Provide the (X, Y) coordinate of the cell's center where the given text is located.  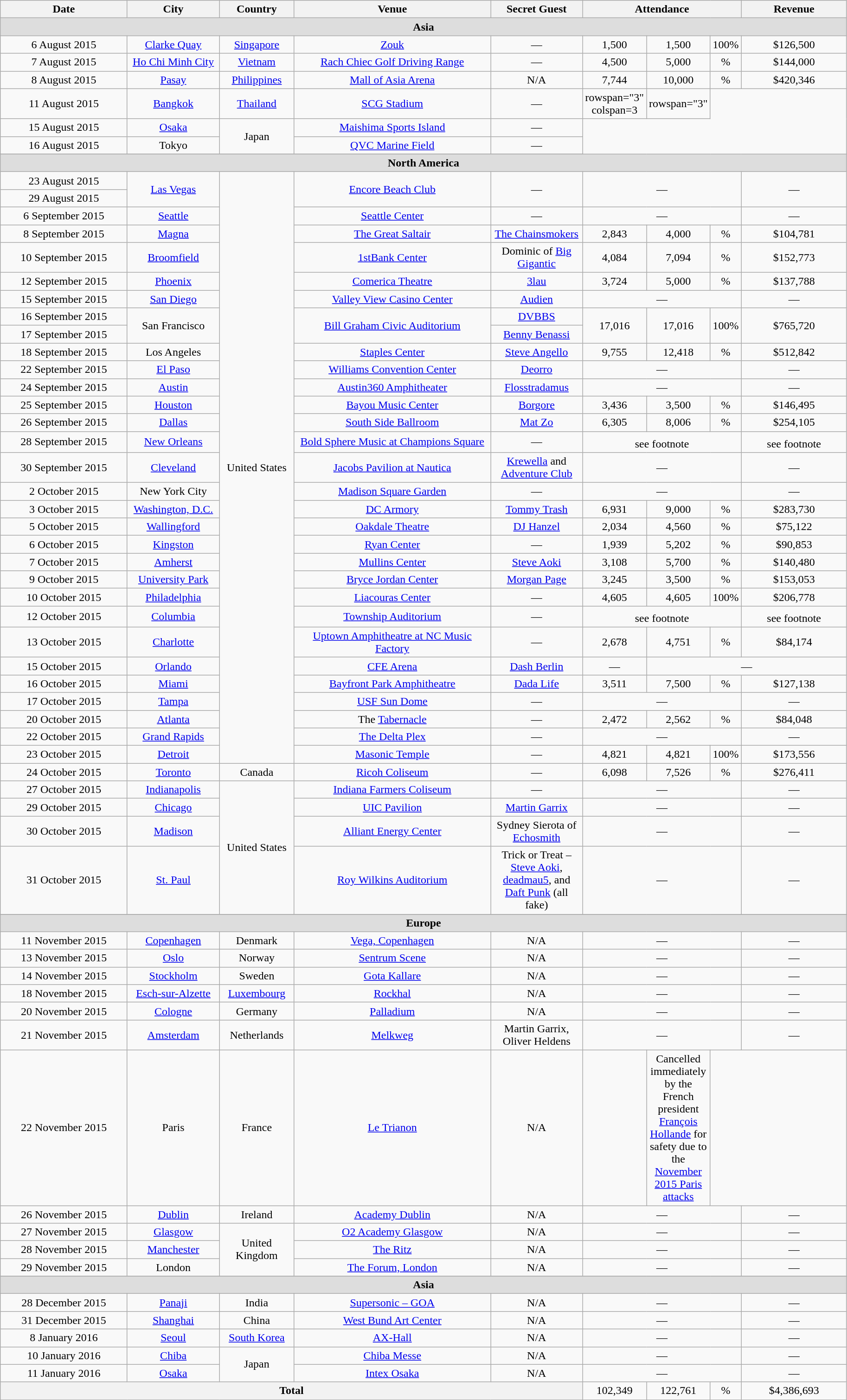
$146,495 (794, 405)
20 October 2015 (64, 719)
Bayou Music Center (392, 405)
$84,174 (794, 642)
Luxembourg (257, 993)
25 September 2015 (64, 405)
27 November 2015 (64, 1232)
Detroit (173, 754)
11 August 2015 (64, 104)
2,843 (615, 233)
Germany (257, 1011)
14 November 2015 (64, 976)
Deorro (537, 370)
4,751 (679, 642)
USF Sun Dome (392, 701)
24 September 2015 (64, 387)
Steve Angello (537, 352)
6,305 (615, 422)
Indianapolis (173, 790)
7 August 2015 (64, 62)
$90,853 (794, 544)
13 November 2015 (64, 958)
Austin (173, 387)
2,034 (615, 527)
Kingston (173, 544)
Country (257, 9)
8,006 (679, 422)
The Chainsmokers (537, 233)
Masonic Temple (392, 754)
Philippines (257, 80)
18 November 2015 (64, 993)
8 August 2015 (64, 80)
Philadelphia (173, 597)
Esch-sur-Alzette (173, 993)
Indiana Farmers Coliseum (392, 790)
Chicago (173, 807)
Copenhagen (173, 940)
Gota Kallare (392, 976)
Williams Convention Center (392, 370)
St. Paul (173, 880)
7,744 (615, 80)
Dublin (173, 1215)
El Paso (173, 370)
9 October 2015 (64, 580)
26 September 2015 (64, 422)
7,500 (679, 684)
Amherst (173, 562)
DVBBS (537, 317)
Ireland (257, 1215)
Sentrum Scene (392, 958)
Total (291, 1391)
Madison Square Garden (392, 492)
New Orleans (173, 441)
Cancelled immediately by the French president François Hollande for safety due to the November 2015 Paris attacks (679, 1128)
Clarke Quay (173, 45)
5,700 (679, 562)
Dominic of Big Gigantic (537, 258)
28 December 2015 (64, 1303)
Panaji (173, 1303)
26 November 2015 (64, 1215)
12 September 2015 (64, 281)
Columbia (173, 617)
San Francisco (173, 326)
Tokyo (173, 145)
30 September 2015 (64, 467)
3,245 (615, 580)
15 August 2015 (64, 128)
Magna (173, 233)
3,108 (615, 562)
China (257, 1320)
South Korea (257, 1338)
Palladium (392, 1011)
Denmark (257, 940)
3,724 (615, 281)
Miami (173, 684)
6,931 (615, 509)
Vietnam (257, 62)
Bangkok (173, 104)
3 October 2015 (64, 509)
Canada (257, 772)
Phoenix (173, 281)
The Great Saltair (392, 233)
West Bund Art Center (392, 1320)
2,562 (679, 719)
$127,138 (794, 684)
Alliant Energy Center (392, 831)
AX-Hall (392, 1338)
Borgore (537, 405)
$512,842 (794, 352)
102,349 (615, 1391)
Secret Guest (537, 9)
Encore Beach Club (392, 189)
10 September 2015 (64, 258)
Le Trianon (392, 1128)
$137,788 (794, 281)
Steve Aoki (537, 562)
$126,500 (794, 45)
9,755 (615, 352)
Oslo (173, 958)
3lau (537, 281)
$104,781 (794, 233)
15 September 2015 (64, 299)
12,418 (679, 352)
Maishima Sports Island (392, 128)
16 September 2015 (64, 317)
Washington, D.C. (173, 509)
13 October 2015 (64, 642)
UIC Pavilion (392, 807)
2,678 (615, 642)
Liacouras Center (392, 597)
21 November 2015 (64, 1035)
QVC Marine Field (392, 145)
City (173, 9)
23 October 2015 (64, 754)
Toronto (173, 772)
Singapore (257, 45)
Vega, Copenhagen (392, 940)
Orlando (173, 666)
$173,556 (794, 754)
6,098 (615, 772)
3,511 (615, 684)
$152,773 (794, 258)
Dada Life (537, 684)
Sweden (257, 976)
Austin360 Amphitheater (392, 387)
10 October 2015 (64, 597)
22 October 2015 (64, 737)
India (257, 1303)
8 September 2015 (64, 233)
16 August 2015 (64, 145)
Seattle Center (392, 216)
Netherlands (257, 1035)
Manchester (173, 1250)
2,472 (615, 719)
15 October 2015 (64, 666)
University Park (173, 580)
Ricoh Coliseum (392, 772)
Krewella and Adventure Club (537, 467)
23 August 2015 (64, 180)
3,436 (615, 405)
Charlotte (173, 642)
Mall of Asia Arena (392, 80)
Europe (423, 923)
Audien (537, 299)
Cologne (173, 1011)
Trick or Treat – Steve Aoki, deadmau5, and Daft Punk (all fake) (537, 880)
O2 Academy Glasgow (392, 1232)
30 October 2015 (64, 831)
Glasgow (173, 1232)
Venue (392, 9)
Seattle (173, 216)
North America (423, 163)
6 September 2015 (64, 216)
Bold Sphere Music at Champions Square (392, 441)
Norway (257, 958)
Tommy Trash (537, 509)
Chiba Messe (392, 1355)
The Delta Plex (392, 737)
$153,053 (794, 580)
12 October 2015 (64, 617)
6 August 2015 (64, 45)
Comerica Theatre (392, 281)
9,000 (679, 509)
$254,105 (794, 422)
$84,048 (794, 719)
29 November 2015 (64, 1267)
31 October 2015 (64, 880)
Dash Berlin (537, 666)
4,000 (679, 233)
The Tabernacle (392, 719)
France (257, 1128)
Attendance (662, 9)
27 October 2015 (64, 790)
16 October 2015 (64, 684)
Bayfront Park Amphitheatre (392, 684)
8 January 2016 (64, 1338)
20 November 2015 (64, 1011)
Mullins Center (392, 562)
Sydney Sierota of Echosmith (537, 831)
Melkweg (392, 1035)
The Forum, London (392, 1267)
10,000 (679, 80)
122,761 (679, 1391)
Ho Chi Minh City (173, 62)
11 January 2016 (64, 1373)
Valley View Casino Center (392, 299)
7,094 (679, 258)
Cleveland (173, 467)
$4,386,693 (794, 1391)
Rockhal (392, 993)
Los Angeles (173, 352)
7 October 2015 (64, 562)
Date (64, 9)
Dallas (173, 422)
Oakdale Theatre (392, 527)
South Side Ballroom (392, 422)
$206,778 (794, 597)
San Diego (173, 299)
22 September 2015 (64, 370)
Mat Zo (537, 422)
1stBank Center (392, 258)
Wallingford (173, 527)
Benny Benassi (537, 334)
The Ritz (392, 1250)
17 October 2015 (64, 701)
Pasay (173, 80)
4,084 (615, 258)
rowspan="3" colspan=3 (615, 104)
17 September 2015 (64, 334)
1,939 (615, 544)
Martin Garrix (537, 807)
Paris (173, 1128)
Ryan Center (392, 544)
SCG Stadium (392, 104)
2 October 2015 (64, 492)
Chiba (173, 1355)
22 November 2015 (64, 1128)
Revenue (794, 9)
Supersonic – GOA (392, 1303)
DC Armory (392, 509)
5,202 (679, 544)
Intex Osaka (392, 1373)
Rach Chiec Golf Driving Range (392, 62)
Thailand (257, 104)
4,500 (615, 62)
6 October 2015 (64, 544)
$75,122 (794, 527)
Atlanta (173, 719)
31 December 2015 (64, 1320)
Madison (173, 831)
$765,720 (794, 326)
Houston (173, 405)
Shanghai (173, 1320)
5 October 2015 (64, 527)
New York City (173, 492)
Roy Wilkins Auditorium (392, 880)
United Kingdom (257, 1250)
Uptown Amphitheatre at NC Music Factory (392, 642)
28 November 2015 (64, 1250)
Seoul (173, 1338)
Las Vegas (173, 189)
$144,000 (794, 62)
7,526 (679, 772)
28 September 2015 (64, 441)
29 October 2015 (64, 807)
10 January 2016 (64, 1355)
Tampa (173, 701)
Zouk (392, 45)
24 October 2015 (64, 772)
11 November 2015 (64, 940)
Grand Rapids (173, 737)
18 September 2015 (64, 352)
Morgan Page (537, 580)
Stockholm (173, 976)
DJ Hanzel (537, 527)
Flosstradamus (537, 387)
Bill Graham Civic Auditorium (392, 326)
Jacobs Pavilion at Nautica (392, 467)
$283,730 (794, 509)
Bryce Jordan Center (392, 580)
Academy Dublin (392, 1215)
London (173, 1267)
Township Auditorium (392, 617)
29 August 2015 (64, 198)
Amsterdam (173, 1035)
CFE Arena (392, 666)
Broomfield (173, 258)
Martin Garrix, Oliver Heldens (537, 1035)
4,560 (679, 527)
rowspan="3" (679, 104)
$140,480 (794, 562)
$420,346 (794, 80)
Staples Center (392, 352)
$276,411 (794, 772)
